Find where the given text appears and provide that cell's center as [X, Y] coordinate. 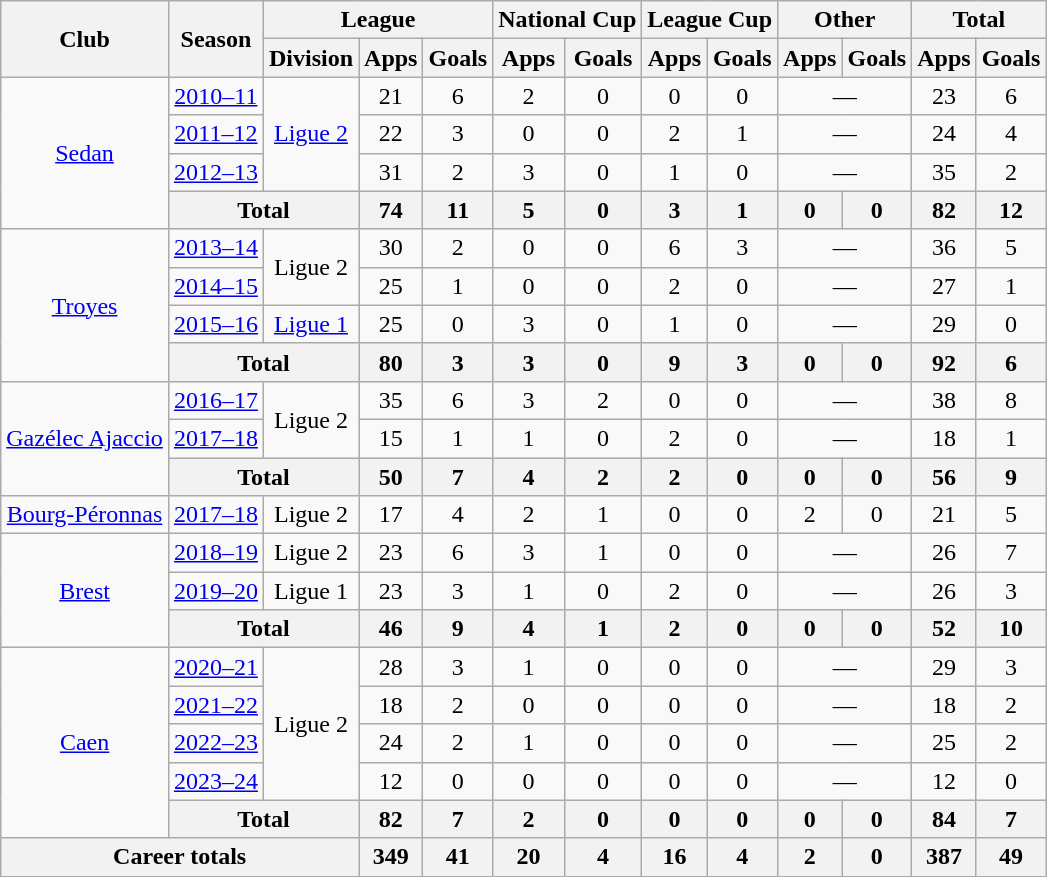
20 [529, 857]
8 [1011, 400]
92 [944, 362]
2020–21 [216, 667]
Sedan [85, 153]
10 [1011, 629]
2012–13 [216, 172]
15 [391, 438]
National Cup [568, 20]
League Cup [710, 20]
84 [944, 819]
Other [845, 20]
80 [391, 362]
Gazélec Ajaccio [85, 438]
Bourg-Péronnas [85, 515]
56 [944, 477]
27 [944, 286]
Season [216, 39]
2011–12 [216, 134]
2022–23 [216, 743]
2019–20 [216, 591]
41 [458, 857]
28 [391, 667]
349 [391, 857]
2016–17 [216, 400]
2018–19 [216, 553]
Brest [85, 591]
30 [391, 248]
2023–24 [216, 781]
22 [391, 134]
2015–16 [216, 324]
38 [944, 400]
11 [458, 210]
36 [944, 248]
16 [674, 857]
17 [391, 515]
2010–11 [216, 96]
Club [85, 39]
Division [310, 58]
52 [944, 629]
Career totals [180, 857]
League [378, 20]
31 [391, 172]
Troyes [85, 305]
50 [391, 477]
46 [391, 629]
74 [391, 210]
49 [1011, 857]
2014–15 [216, 286]
387 [944, 857]
Caen [85, 743]
2021–22 [216, 705]
2013–14 [216, 248]
